Detect which cell encompasses the target text, then output its [x, y] center coordinate. 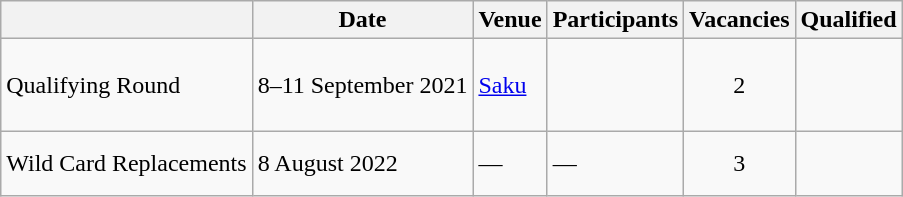
Vacancies [740, 20]
3 [740, 164]
Date [362, 20]
8 August 2022 [362, 164]
Participants [615, 20]
8–11 September 2021 [362, 85]
Wild Card Replacements [126, 164]
2 [740, 85]
Qualifying Round [126, 85]
Venue [510, 20]
Qualified [848, 20]
Saku [510, 85]
